Pinpoint the cell where the given text exists, returning its [x, y] midpoint coordinate. 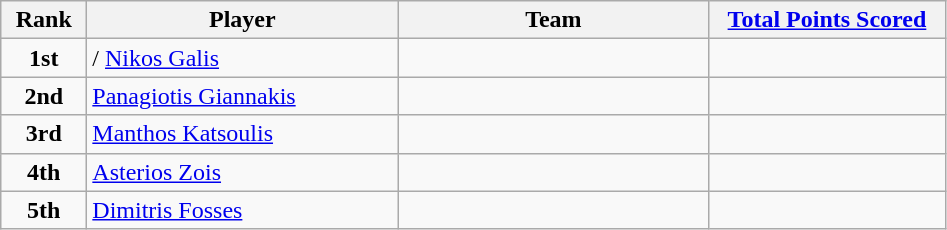
Player [242, 20]
Manthos Katsoulis [242, 134]
Asterios Zois [242, 172]
3rd [44, 134]
5th [44, 210]
Total Points Scored [827, 20]
Dimitris Fosses [242, 210]
1st [44, 58]
2nd [44, 96]
/ Nikos Galis [242, 58]
Rank [44, 20]
Panagiotis Giannakis [242, 96]
4th [44, 172]
Team [554, 20]
